Extract the (X, Y) coordinate from the center of the cell holding the provided text.  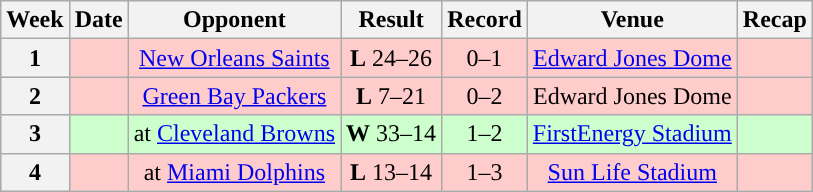
Recap (774, 20)
Sun Life Stadium (632, 172)
Opponent (234, 20)
at Cleveland Browns (234, 134)
Date (98, 20)
2 (35, 96)
W 33–14 (392, 134)
1–3 (485, 172)
4 (35, 172)
0–2 (485, 96)
L 24–26 (392, 58)
at Miami Dolphins (234, 172)
3 (35, 134)
FirstEnergy Stadium (632, 134)
Result (392, 20)
1 (35, 58)
Week (35, 20)
0–1 (485, 58)
Record (485, 20)
L 13–14 (392, 172)
L 7–21 (392, 96)
1–2 (485, 134)
Venue (632, 20)
Green Bay Packers (234, 96)
New Orleans Saints (234, 58)
